Detect which cell encompasses the target text, then output its (X, Y) center coordinate. 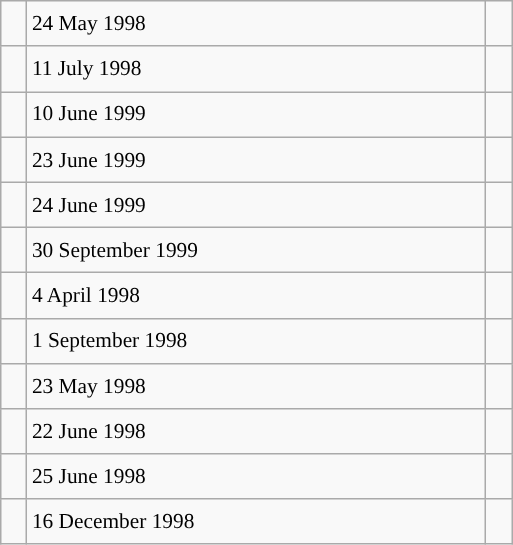
16 December 1998 (256, 522)
22 June 1998 (256, 432)
11 July 1998 (256, 68)
1 September 1998 (256, 340)
23 May 1998 (256, 386)
30 September 1999 (256, 250)
24 June 1999 (256, 204)
24 May 1998 (256, 24)
4 April 1998 (256, 296)
23 June 1999 (256, 160)
25 June 1998 (256, 476)
10 June 1999 (256, 114)
